Find where the given text appears and provide that cell's center as (x, y) coordinate. 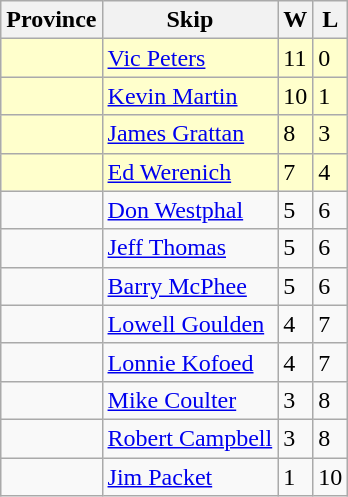
Jeff Thomas (190, 248)
Don Westphal (190, 210)
Barry McPhee (190, 286)
0 (330, 58)
Robert Campbell (190, 438)
James Grattan (190, 134)
11 (296, 58)
Kevin Martin (190, 96)
Jim Packet (190, 477)
Province (52, 20)
L (330, 20)
Ed Werenich (190, 172)
Mike Coulter (190, 400)
Vic Peters (190, 58)
Skip (190, 20)
Lowell Goulden (190, 324)
Lonnie Kofoed (190, 362)
W (296, 20)
